For the text-containing cell, return its midpoint in [x, y] coordinate format. 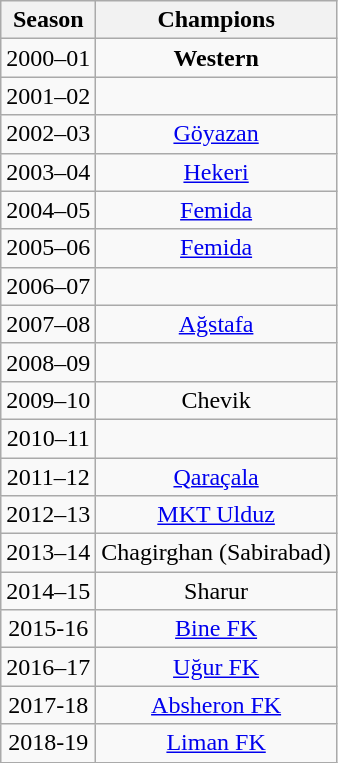
2005–06 [48, 248]
MKT Ulduz [216, 515]
Liman FK [216, 743]
Göyazan [216, 134]
2007–08 [48, 324]
2011–12 [48, 477]
2018-19 [48, 743]
2012–13 [48, 515]
Chagirghan (Sabirabad) [216, 553]
2016–17 [48, 667]
2000–01 [48, 58]
2002–03 [48, 134]
2013–14 [48, 553]
Qaraçala [216, 477]
Uğur FK [216, 667]
Chevik [216, 400]
Western [216, 58]
2017-18 [48, 705]
Champions [216, 20]
2015-16 [48, 629]
Season [48, 20]
2006–07 [48, 286]
2008–09 [48, 362]
Ağstafa [216, 324]
2009–10 [48, 400]
Absheron FK [216, 705]
Bine FK [216, 629]
2001–02 [48, 96]
2004–05 [48, 210]
Sharur [216, 591]
2014–15 [48, 591]
2003–04 [48, 172]
2010–11 [48, 438]
Hekeri [216, 172]
